Scan for the cell matching the given text and deliver its [X, Y] coordinate at center. 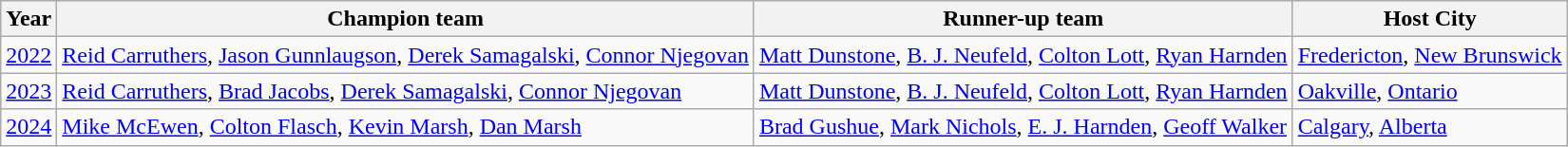
Runner-up team [1023, 19]
Calgary, Alberta [1429, 127]
Mike McEwen, Colton Flasch, Kevin Marsh, Dan Marsh [406, 127]
Brad Gushue, Mark Nichols, E. J. Harnden, Geoff Walker [1023, 127]
2023 [29, 91]
Fredericton, New Brunswick [1429, 55]
2022 [29, 55]
Host City [1429, 19]
2024 [29, 127]
Oakville, Ontario [1429, 91]
Reid Carruthers, Jason Gunnlaugson, Derek Samagalski, Connor Njegovan [406, 55]
Champion team [406, 19]
Year [29, 19]
Reid Carruthers, Brad Jacobs, Derek Samagalski, Connor Njegovan [406, 91]
